Search for the cell housing the specified text and yield its [x, y] center coordinate. 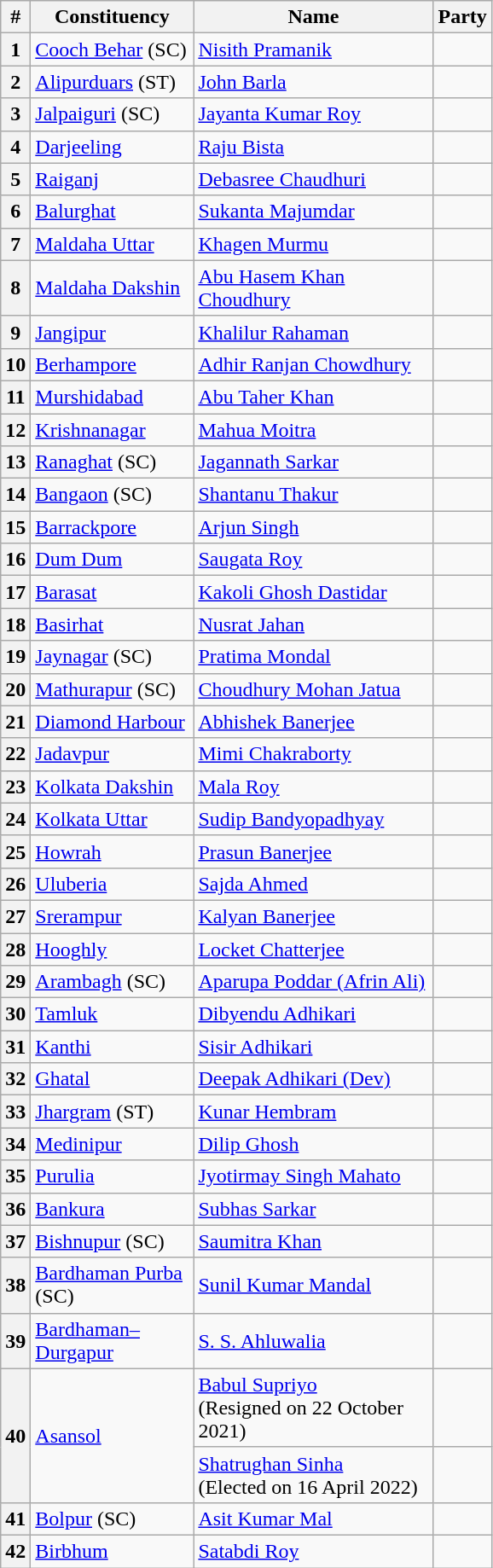
Raiganj [113, 179]
Kolkata Dakshin [113, 787]
Adhir Ranjan Chowdhury [314, 364]
Mahua Moitra [314, 429]
Asit Kumar Mal [314, 1519]
Balurghat [113, 212]
21 [15, 722]
28 [15, 950]
Jhargram (ST) [113, 1112]
Khalilur Rahaman [314, 332]
18 [15, 624]
Birbhum [113, 1551]
26 [15, 884]
Abu Taher Khan [314, 397]
Dibyendu Adhikari [314, 1014]
Nusrat Jahan [314, 624]
32 [15, 1079]
1 [15, 49]
Murshidabad [113, 397]
Dum Dum [113, 560]
# [15, 17]
39 [15, 1341]
Debasree Chaudhuri [314, 179]
Mimi Chakraborty [314, 754]
Jagannath Sarkar [314, 462]
Bardhaman–Durgapur [113, 1341]
40 [15, 1435]
37 [15, 1241]
Darjeeling [113, 147]
20 [15, 689]
16 [15, 560]
Hooghly [113, 950]
Pratima Mondal [314, 657]
42 [15, 1551]
22 [15, 754]
Bangaon (SC) [113, 495]
Ghatal [113, 1079]
Shantanu Thakur [314, 495]
19 [15, 657]
Alipurduars (ST) [113, 82]
35 [15, 1176]
Bardhaman Purba (SC) [113, 1285]
5 [15, 179]
Uluberia [113, 884]
Asansol [113, 1435]
Abhishek Banerjee [314, 722]
Kolkata Uttar [113, 819]
Name [314, 17]
John Barla [314, 82]
Deepak Adhikari (Dev) [314, 1079]
Barrackpore [113, 527]
Bishnupur (SC) [113, 1241]
Sukanta Majumdar [314, 212]
Cooch Behar (SC) [113, 49]
Ranaghat (SC) [113, 462]
Sajda Ahmed [314, 884]
7 [15, 244]
Sisir Adhikari [314, 1047]
Party [462, 17]
Mathurapur (SC) [113, 689]
Abu Hasem Khan Choudhury [314, 288]
Aparupa Poddar (Afrin Ali) [314, 982]
3 [15, 114]
Jadavpur [113, 754]
23 [15, 787]
Kakoli Ghosh Dastidar [314, 592]
Jangipur [113, 332]
14 [15, 495]
Khagen Murmu [314, 244]
Locket Chatterjee [314, 950]
8 [15, 288]
Barasat [113, 592]
Prasun Banerjee [314, 851]
6 [15, 212]
Arambagh (SC) [113, 982]
Srerampur [113, 916]
Kanthi [113, 1047]
Jalpaiguri (SC) [113, 114]
Satabdi Roy [314, 1551]
Maldaha Uttar [113, 244]
Arjun Singh [314, 527]
4 [15, 147]
29 [15, 982]
Maldaha Dakshin [113, 288]
Jyotirmay Singh Mahato [314, 1176]
Medinipur [113, 1144]
41 [15, 1519]
Basirhat [113, 624]
13 [15, 462]
Jayanta Kumar Roy [314, 114]
Constituency [113, 17]
33 [15, 1112]
Howrah [113, 851]
Shatrughan Sinha(Elected on 16 April 2022) [314, 1474]
Saumitra Khan [314, 1241]
24 [15, 819]
Dilip Ghosh [314, 1144]
Sudip Bandyopadhyay [314, 819]
Babul Supriyo(Resigned on 22 October 2021) [314, 1408]
Raju Bista [314, 147]
36 [15, 1209]
30 [15, 1014]
Kalyan Banerjee [314, 916]
12 [15, 429]
25 [15, 851]
Jaynagar (SC) [113, 657]
17 [15, 592]
38 [15, 1285]
15 [15, 527]
34 [15, 1144]
Purulia [113, 1176]
9 [15, 332]
Mala Roy [314, 787]
Berhampore [113, 364]
11 [15, 397]
Nisith Pramanik [314, 49]
2 [15, 82]
Choudhury Mohan Jatua [314, 689]
Bolpur (SC) [113, 1519]
Saugata Roy [314, 560]
Kunar Hembram [314, 1112]
27 [15, 916]
S. S. Ahluwalia [314, 1341]
10 [15, 364]
Krishnanagar [113, 429]
31 [15, 1047]
Diamond Harbour [113, 722]
Tamluk [113, 1014]
Subhas Sarkar [314, 1209]
Sunil Kumar Mandal [314, 1285]
Bankura [113, 1209]
